Determine the (x, y) coordinate at the center of the cell enclosing the given text.  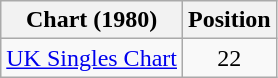
Position (229, 20)
Chart (1980) (92, 20)
UK Singles Chart (92, 58)
22 (229, 58)
